Extract the (x, y) coordinate from the center of the cell holding the provided text.  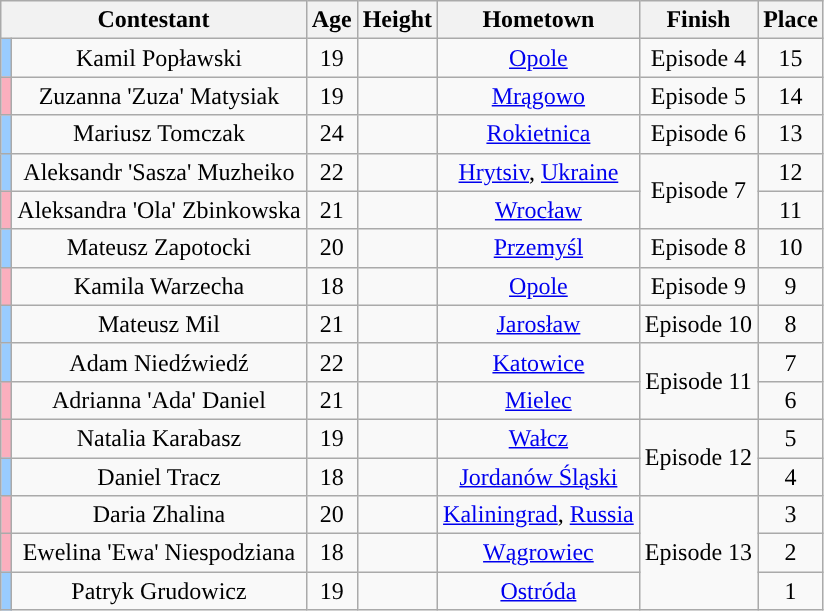
Przemyśl (539, 248)
Daniel Tracz (159, 477)
13 (791, 134)
Episode 6 (698, 134)
Aleksandra 'Ola' Zbinkowska (159, 210)
12 (791, 172)
Katowice (539, 362)
Wągrowiec (539, 553)
2 (791, 553)
11 (791, 210)
Episode 5 (698, 96)
Contestant (154, 20)
Patryk Grudowicz (159, 591)
Episode 9 (698, 286)
24 (332, 134)
Episode 13 (698, 553)
Episode 10 (698, 324)
Jarosław (539, 324)
Jordanów Śląski (539, 477)
14 (791, 96)
Mielec (539, 400)
5 (791, 438)
Wrocław (539, 210)
Natalia Karabasz (159, 438)
Age (332, 20)
Kamila Warzecha (159, 286)
Adrianna 'Ada' Daniel (159, 400)
Adam Niedźwiedź (159, 362)
1 (791, 591)
10 (791, 248)
Mariusz Tomczak (159, 134)
Wałcz (539, 438)
Mrągowo (539, 96)
Height (397, 20)
7 (791, 362)
Mateusz Mil (159, 324)
8 (791, 324)
Mateusz Zapotocki (159, 248)
Rokietnica (539, 134)
Episode 11 (698, 381)
Ostróda (539, 591)
Kaliningrad, Russia (539, 515)
Ewelina 'Ewa' Niespodziana (159, 553)
Finish (698, 20)
Daria Zhalina (159, 515)
Episode 8 (698, 248)
Episode 7 (698, 191)
Episode 12 (698, 457)
Place (791, 20)
4 (791, 477)
9 (791, 286)
Aleksandr 'Sasza' Muzheiko (159, 172)
Hometown (539, 20)
Hrytsiv, Ukraine (539, 172)
15 (791, 58)
Kamil Popławski (159, 58)
Episode 4 (698, 58)
Zuzanna 'Zuza' Matysiak (159, 96)
3 (791, 515)
6 (791, 400)
